Find where the given text appears and provide that cell's center as [x, y] coordinate. 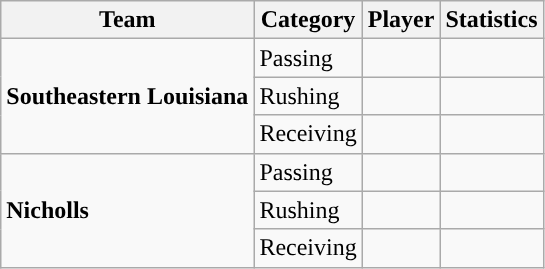
Southeastern Louisiana [128, 96]
Category [308, 20]
Team [128, 20]
Player [401, 20]
Nicholls [128, 210]
Statistics [492, 20]
